Determine the [X, Y] coordinate at the center of the cell enclosing the given text.  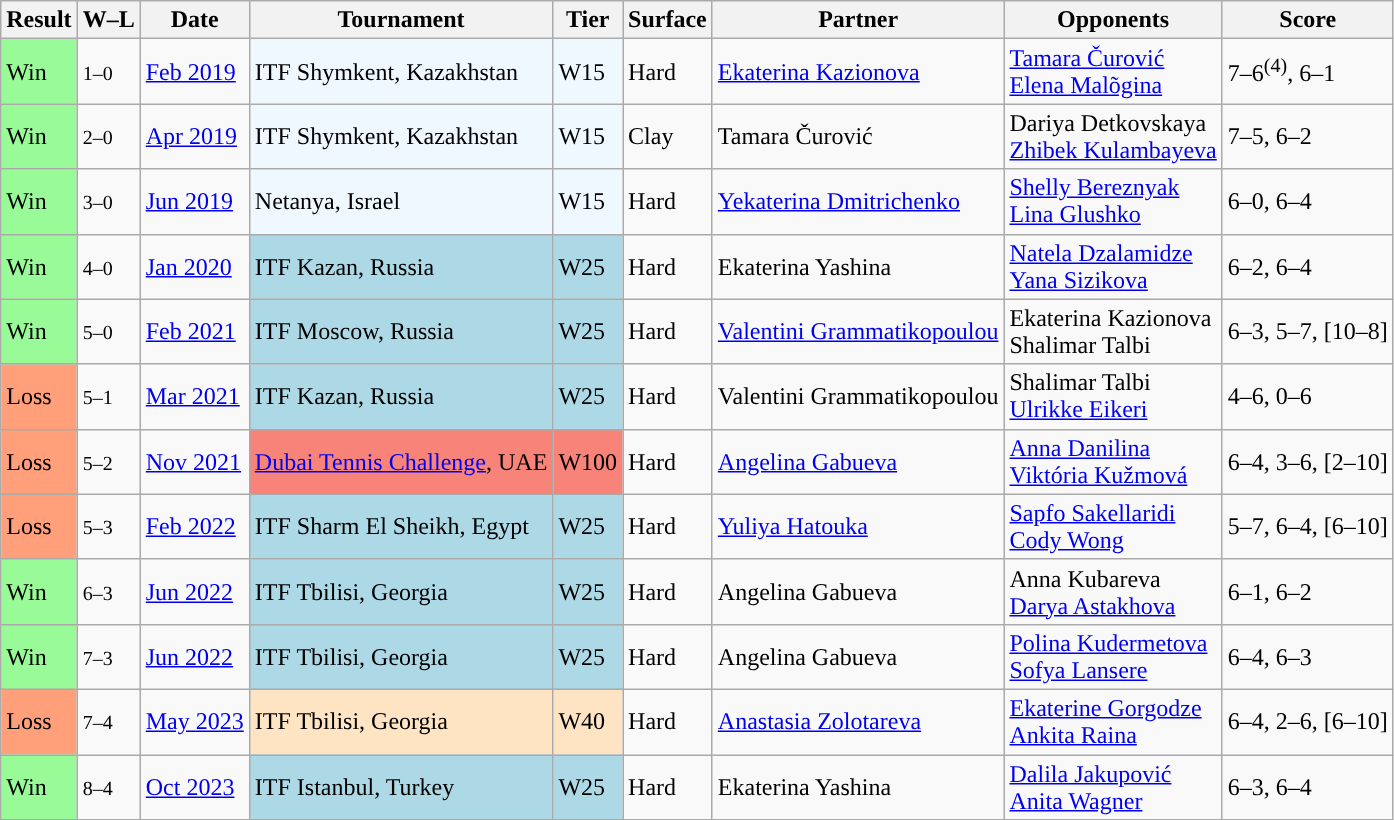
Shelly Bereznyak Lina Glushko [1113, 202]
5–7, 6–4, [6–10] [1308, 526]
4–0 [108, 266]
Date [194, 20]
Partner [858, 20]
Feb 2021 [194, 332]
Yuliya Hatouka [858, 526]
W–L [108, 20]
Mar 2021 [194, 396]
6–1, 6–2 [1308, 592]
Sapfo Sakellaridi Cody Wong [1113, 526]
5–3 [108, 526]
Tier [588, 20]
Tournament [401, 20]
6–2, 6–4 [1308, 266]
Feb 2019 [194, 72]
Apr 2019 [194, 136]
6–3, 5–7, [10–8] [1308, 332]
Anna Danilina Viktória Kužmová [1113, 462]
Nov 2021 [194, 462]
ITF Sharm El Sheikh, Egypt [401, 526]
7–4 [108, 722]
ITF Istanbul, Turkey [401, 786]
5–1 [108, 396]
6–0, 6–4 [1308, 202]
Tamara Čurović Elena Malõgina [1113, 72]
Polina Kudermetova Sofya Lansere [1113, 656]
7–6(4), 6–1 [1308, 72]
6–4, 6–3 [1308, 656]
2–0 [108, 136]
Dubai Tennis Challenge, UAE [401, 462]
6–4, 3–6, [2–10] [1308, 462]
Tamara Čurović [858, 136]
Result [39, 20]
Ekaterina Kazionova [858, 72]
Ekaterine Gorgodze Ankita Raina [1113, 722]
Jun 2019 [194, 202]
3–0 [108, 202]
5–0 [108, 332]
5–2 [108, 462]
ITF Moscow, Russia [401, 332]
1–0 [108, 72]
Yekaterina Dmitrichenko [858, 202]
Clay [668, 136]
Anastasia Zolotareva [858, 722]
Anna Kubareva Darya Astakhova [1113, 592]
Ekaterina Kazionova Shalimar Talbi [1113, 332]
Dalila Jakupović Anita Wagner [1113, 786]
W40 [588, 722]
7–5, 6–2 [1308, 136]
Surface [668, 20]
Opponents [1113, 20]
Score [1308, 20]
Netanya, Israel [401, 202]
6–3, 6–4 [1308, 786]
Feb 2022 [194, 526]
Oct 2023 [194, 786]
7–3 [108, 656]
Shalimar Talbi Ulrikke Eikeri [1113, 396]
Dariya Detkovskaya Zhibek Kulambayeva [1113, 136]
6–3 [108, 592]
4–6, 0–6 [1308, 396]
W100 [588, 462]
8–4 [108, 786]
May 2023 [194, 722]
Jan 2020 [194, 266]
6–4, 2–6, [6–10] [1308, 722]
Natela Dzalamidze Yana Sizikova [1113, 266]
